From the cell containing the given text, extract its center point as [X, Y] coordinate. 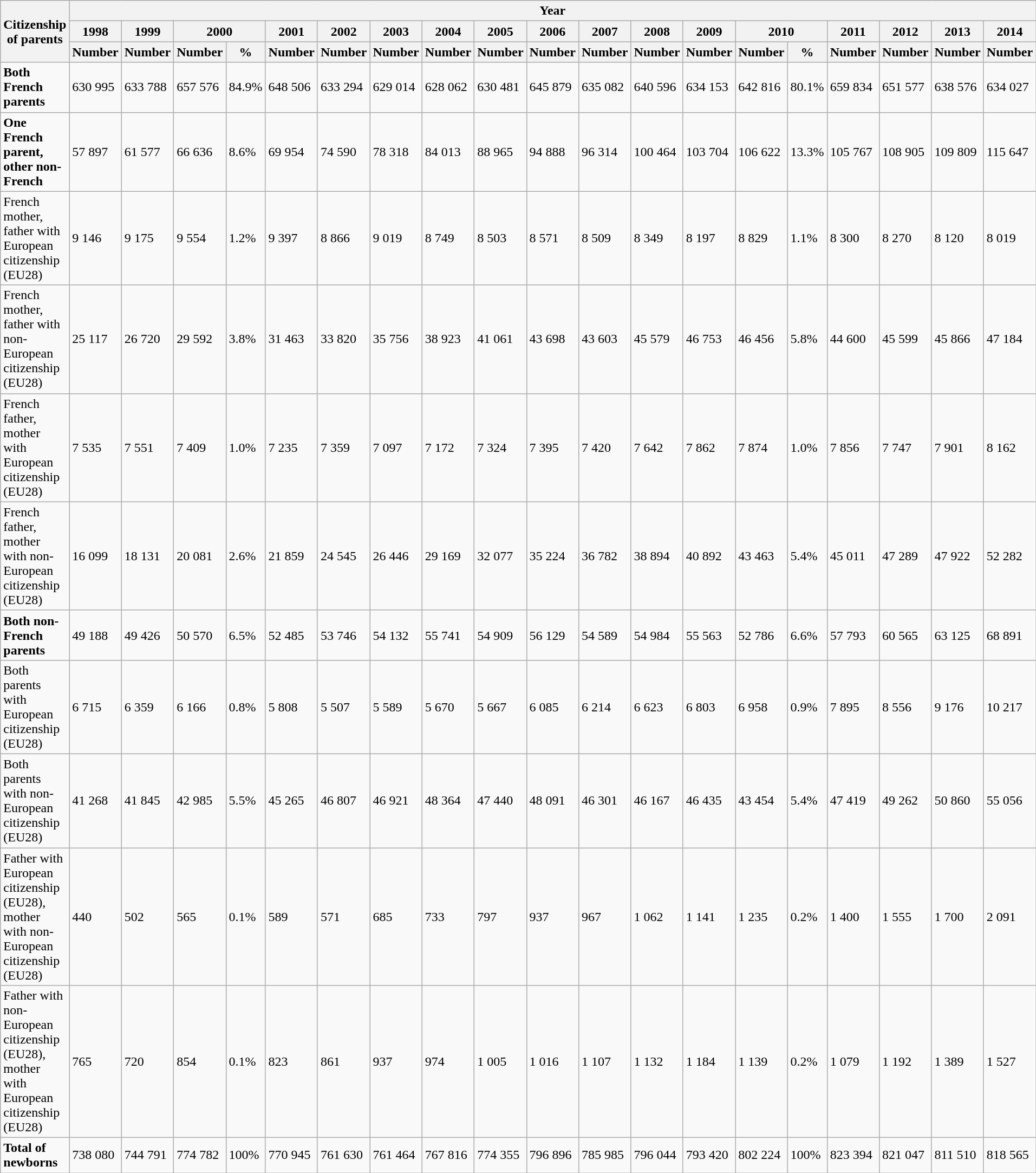
2011 [853, 31]
0.8% [246, 707]
Father with European citizenship (EU28), mother with non-European citizenship (EU28) [35, 916]
8 866 [343, 238]
54 984 [657, 635]
823 [291, 1062]
657 576 [200, 87]
6 623 [657, 707]
60 565 [905, 635]
80.1% [807, 87]
6 803 [709, 707]
1 527 [1009, 1062]
2014 [1009, 31]
770 945 [291, 1155]
2010 [781, 31]
659 834 [853, 87]
47 922 [957, 556]
50 860 [957, 801]
1998 [95, 31]
35 756 [396, 339]
8 197 [709, 238]
One French parent, other non-French [35, 152]
2000 [220, 31]
8 019 [1009, 238]
45 265 [291, 801]
7 862 [709, 448]
1 184 [709, 1062]
55 741 [448, 635]
7 395 [552, 448]
7 535 [95, 448]
634 027 [1009, 87]
1 132 [657, 1062]
823 394 [853, 1155]
589 [291, 916]
1.1% [807, 238]
7 856 [853, 448]
50 570 [200, 635]
26 446 [396, 556]
634 153 [709, 87]
6 958 [761, 707]
55 563 [709, 635]
738 080 [95, 1155]
88 965 [500, 152]
55 056 [1009, 801]
2002 [343, 31]
7 874 [761, 448]
967 [604, 916]
44 600 [853, 339]
8 120 [957, 238]
2003 [396, 31]
47 419 [853, 801]
9 176 [957, 707]
French father, mother with European citizenship (EU28) [35, 448]
818 565 [1009, 1155]
3.8% [246, 339]
765 [95, 1062]
7 409 [200, 448]
7 359 [343, 448]
41 845 [147, 801]
974 [448, 1062]
2007 [604, 31]
796 044 [657, 1155]
774 782 [200, 1155]
5 589 [396, 707]
1 700 [957, 916]
767 816 [448, 1155]
46 921 [396, 801]
6 214 [604, 707]
9 175 [147, 238]
1 079 [853, 1062]
2006 [552, 31]
47 289 [905, 556]
Year [552, 11]
54 909 [500, 635]
52 485 [291, 635]
41 268 [95, 801]
1 141 [709, 916]
45 579 [657, 339]
1 062 [657, 916]
1 016 [552, 1062]
2005 [500, 31]
2004 [448, 31]
685 [396, 916]
105 767 [853, 152]
2008 [657, 31]
2012 [905, 31]
68 891 [1009, 635]
7 097 [396, 448]
1 400 [853, 916]
1 107 [604, 1062]
66 636 [200, 152]
115 647 [1009, 152]
63 125 [957, 635]
7 420 [604, 448]
1 192 [905, 1062]
47 184 [1009, 339]
21 859 [291, 556]
785 985 [604, 1155]
53 746 [343, 635]
635 082 [604, 87]
46 807 [343, 801]
796 896 [552, 1155]
797 [500, 916]
61 577 [147, 152]
6 166 [200, 707]
720 [147, 1062]
41 061 [500, 339]
Both French parents [35, 87]
811 510 [957, 1155]
69 954 [291, 152]
48 364 [448, 801]
43 463 [761, 556]
Both parents with non-European citizenship (EU28) [35, 801]
761 464 [396, 1155]
26 720 [147, 339]
8 349 [657, 238]
9 019 [396, 238]
7 172 [448, 448]
54 132 [396, 635]
French mother, father with non-European citizenship (EU28) [35, 339]
2 091 [1009, 916]
1 139 [761, 1062]
1.2% [246, 238]
52 282 [1009, 556]
502 [147, 916]
9 397 [291, 238]
Father with non-European citizenship (EU28), mother with European citizenship (EU28) [35, 1062]
0.9% [807, 707]
565 [200, 916]
8 556 [905, 707]
8 829 [761, 238]
84 013 [448, 152]
744 791 [147, 1155]
47 440 [500, 801]
6 085 [552, 707]
648 506 [291, 87]
630 995 [95, 87]
628 062 [448, 87]
46 167 [657, 801]
109 809 [957, 152]
48 091 [552, 801]
38 923 [448, 339]
6.5% [246, 635]
94 888 [552, 152]
49 188 [95, 635]
46 301 [604, 801]
84.9% [246, 87]
8 509 [604, 238]
8 503 [500, 238]
651 577 [905, 87]
43 698 [552, 339]
733 [448, 916]
8 571 [552, 238]
43 603 [604, 339]
571 [343, 916]
100 464 [657, 152]
7 895 [853, 707]
861 [343, 1062]
49 262 [905, 801]
793 420 [709, 1155]
1 389 [957, 1062]
57 793 [853, 635]
31 463 [291, 339]
8 300 [853, 238]
7 747 [905, 448]
13.3% [807, 152]
108 905 [905, 152]
74 590 [343, 152]
802 224 [761, 1155]
36 782 [604, 556]
633 294 [343, 87]
642 816 [761, 87]
78 318 [396, 152]
8 749 [448, 238]
35 224 [552, 556]
821 047 [905, 1155]
20 081 [200, 556]
49 426 [147, 635]
46 456 [761, 339]
5 670 [448, 707]
7 324 [500, 448]
2013 [957, 31]
645 879 [552, 87]
24 545 [343, 556]
106 622 [761, 152]
42 985 [200, 801]
8.6% [246, 152]
33 820 [343, 339]
6 359 [147, 707]
440 [95, 916]
5 808 [291, 707]
629 014 [396, 87]
40 892 [709, 556]
9 146 [95, 238]
6.6% [807, 635]
8 162 [1009, 448]
5 667 [500, 707]
38 894 [657, 556]
9 554 [200, 238]
761 630 [343, 1155]
1 005 [500, 1062]
Both parents with European citizenship (EU28) [35, 707]
5.5% [246, 801]
16 099 [95, 556]
25 117 [95, 339]
7 551 [147, 448]
45 599 [905, 339]
Citizenship of parents [35, 31]
10 217 [1009, 707]
54 589 [604, 635]
638 576 [957, 87]
5 507 [343, 707]
1 235 [761, 916]
18 131 [147, 556]
630 481 [500, 87]
5.8% [807, 339]
640 596 [657, 87]
774 355 [500, 1155]
56 129 [552, 635]
2.6% [246, 556]
7 642 [657, 448]
43 454 [761, 801]
6 715 [95, 707]
633 788 [147, 87]
7 235 [291, 448]
French mother, father with European citizenship (EU28) [35, 238]
46 435 [709, 801]
8 270 [905, 238]
29 169 [448, 556]
Total of newborns [35, 1155]
29 592 [200, 339]
45 866 [957, 339]
57 897 [95, 152]
1999 [147, 31]
103 704 [709, 152]
Both non-French parents [35, 635]
32 077 [500, 556]
45 011 [853, 556]
2009 [709, 31]
French father, mother with non-European citizenship (EU28) [35, 556]
52 786 [761, 635]
96 314 [604, 152]
1 555 [905, 916]
46 753 [709, 339]
2001 [291, 31]
854 [200, 1062]
7 901 [957, 448]
